From the cell containing the given text, extract its center point as (x, y) coordinate. 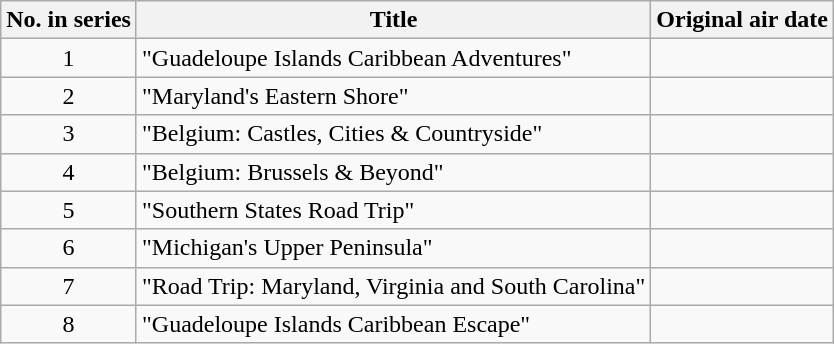
6 (69, 248)
7 (69, 286)
"Maryland's Eastern Shore" (393, 96)
Title (393, 20)
2 (69, 96)
"Michigan's Upper Peninsula" (393, 248)
"Belgium: Castles, Cities & Countryside" (393, 134)
"Belgium: Brussels & Beyond" (393, 172)
3 (69, 134)
1 (69, 58)
"Guadeloupe Islands Caribbean Escape" (393, 324)
No. in series (69, 20)
"Guadeloupe Islands Caribbean Adventures" (393, 58)
"Southern States Road Trip" (393, 210)
Original air date (742, 20)
8 (69, 324)
"Road Trip: Maryland, Virginia and South Carolina" (393, 286)
4 (69, 172)
5 (69, 210)
